For the text-containing cell, return its midpoint in [X, Y] coordinate format. 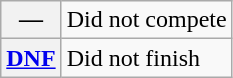
— [31, 20]
Did not compete [146, 20]
DNF [31, 58]
Did not finish [146, 58]
